Locate the cell with the specified text and output its (x, y) center coordinate. 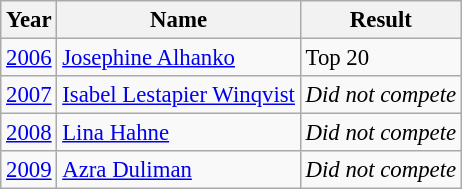
Josephine Alhanko (178, 58)
2009 (29, 170)
Isabel Lestapier Winqvist (178, 95)
2006 (29, 58)
Lina Hahne (178, 133)
Result (380, 20)
2007 (29, 95)
Year (29, 20)
2008 (29, 133)
Azra Duliman (178, 170)
Top 20 (380, 58)
Name (178, 20)
